Scan for the cell matching the given text and deliver its [x, y] coordinate at center. 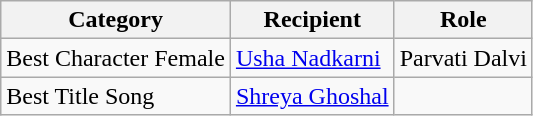
Usha Nadkarni [312, 58]
Best Character Female [116, 58]
Parvati Dalvi [463, 58]
Best Title Song [116, 96]
Role [463, 20]
Category [116, 20]
Recipient [312, 20]
Shreya Ghoshal [312, 96]
